Capture the cell that displays the provided text and extract its (x, y) central coordinate. 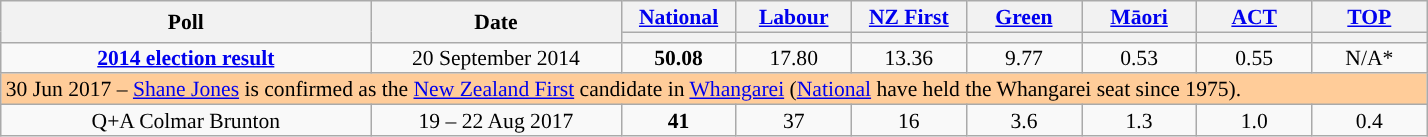
Green (1024, 16)
TOP (1370, 16)
Date (496, 22)
50.08 (678, 58)
Māori (1140, 16)
13.36 (908, 58)
0.55 (1254, 58)
0.4 (1370, 120)
20 September 2014 (496, 58)
37 (794, 120)
NZ First (908, 16)
16 (908, 120)
3.6 (1024, 120)
2014 election result (186, 58)
41 (678, 120)
1.3 (1140, 120)
Q+A Colmar Brunton (186, 120)
0.53 (1140, 58)
17.80 (794, 58)
N/A* (1370, 58)
30 Jun 2017 – Shane Jones is confirmed as the New Zealand First candidate in Whangarei (National have held the Whangarei seat since 1975). (714, 90)
ACT (1254, 16)
9.77 (1024, 58)
Poll (186, 22)
Labour (794, 16)
1.0 (1254, 120)
National (678, 16)
19 – 22 Aug 2017 (496, 120)
